Return (X, Y) of the center of cell containing provided text 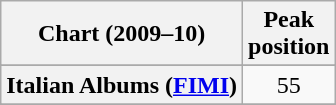
Italian Albums (FIMI) (122, 85)
55 (289, 85)
Peakposition (289, 34)
Chart (2009–10) (122, 34)
